Detect which cell encompasses the target text, then output its [x, y] center coordinate. 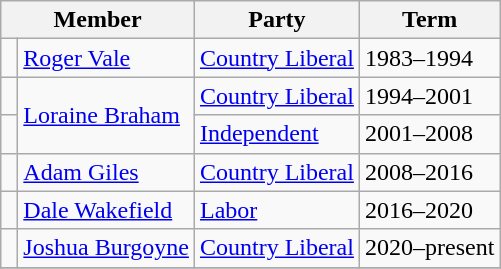
Roger Vale [106, 58]
Labor [276, 210]
1983–1994 [429, 58]
Loraine Braham [106, 115]
1994–2001 [429, 96]
2020–present [429, 248]
2008–2016 [429, 172]
2001–2008 [429, 134]
2016–2020 [429, 210]
Member [98, 20]
Party [276, 20]
Dale Wakefield [106, 210]
Joshua Burgoyne [106, 248]
Independent [276, 134]
Adam Giles [106, 172]
Term [429, 20]
